Detect which cell encompasses the target text, then output its (X, Y) center coordinate. 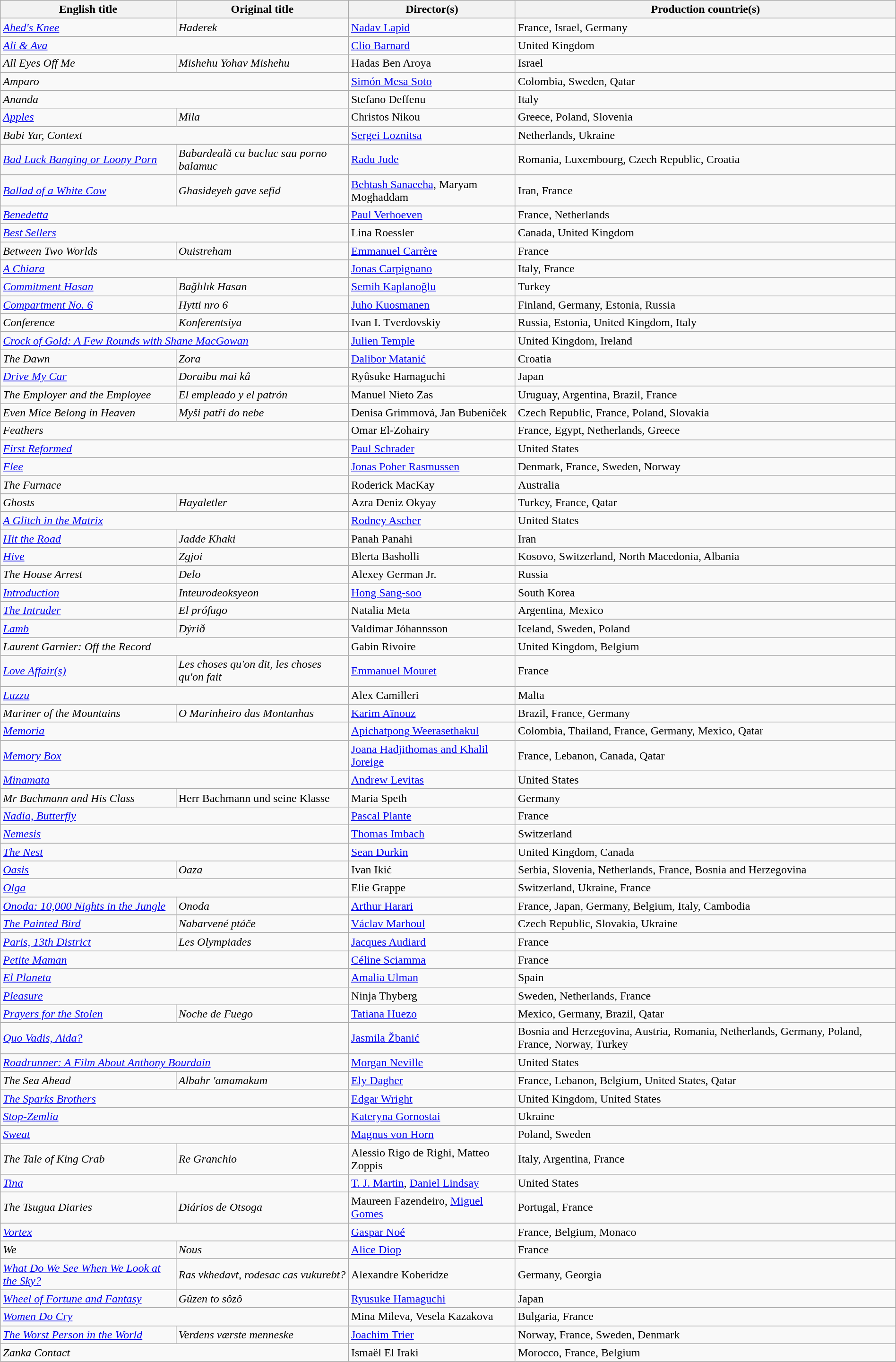
Edgar Wright (432, 1098)
Babi Yar, Context (175, 135)
Ghasideyeh gave sefid (262, 190)
Ali & Ava (175, 45)
Wheel of Fortune and Fantasy (88, 1299)
Sergei Loznitsa (432, 135)
Manuel Nieto Zas (432, 395)
Re Granchio (262, 1159)
Roderick MacKay (432, 484)
Panah Panahi (432, 538)
Paris, 13th District (88, 942)
Iran, France (705, 190)
Spain (705, 978)
Bosnia and Herzegovina, Austria, Romania, Netherlands, Germany, Poland, France, Norway, Turkey (705, 1038)
Olga (175, 888)
The Intruder (88, 611)
United Kingdom, United States (705, 1098)
El empleado y el patrón (262, 395)
Ahed's Knee (88, 27)
Maureen Fazendeiro, Miguel Gomes (432, 1208)
Greece, Poland, Slovenia (705, 117)
Alice Diop (432, 1250)
Iran (705, 538)
Delo (262, 575)
Ghosts (88, 502)
Les choses qu'on dit, les choses qu'on fait (262, 671)
Thomas Imbach (432, 834)
Herr Bachmann und seine Klasse (262, 798)
Ivan I. Tverdovskiy (432, 323)
Luzzu (175, 695)
Denisa Grimmová, Jan Bubeníček (432, 413)
Jonas Poher Rasmussen (432, 466)
Nadia, Butterfly (175, 816)
Czech Republic, Slovakia, Ukraine (705, 924)
Iceland, Sweden, Poland (705, 629)
Verdens værste menneske (262, 1335)
Benedetta (175, 215)
United Kingdom (705, 45)
Mila (262, 117)
Czech Republic, France, Poland, Slovakia (705, 413)
Maria Speth (432, 798)
Australia (705, 484)
El prófugo (262, 611)
Nous (262, 1250)
Hit the Road (88, 538)
Sweat (175, 1134)
Prayers for the Stolen (88, 1014)
All Eyes Off Me (88, 63)
Zora (262, 359)
The Worst Person in the World (88, 1335)
Václav Marhoul (432, 924)
Alexandre Koberidze (432, 1274)
Valdimar Jóhannsson (432, 629)
Nabarvené ptáče (262, 924)
Rodney Ascher (432, 520)
Kosovo, Switzerland, North Macedonia, Albania (705, 557)
The Dawn (88, 359)
Norway, France, Sweden, Denmark (705, 1335)
Best Sellers (175, 233)
Ukraine (705, 1116)
Behtash Sanaeeha, Maryam Moghaddam (432, 190)
Alessio Rigo de Righi, Matteo Zoppis (432, 1159)
Israel (705, 63)
Joachim Trier (432, 1335)
United Kingdom, Ireland (705, 341)
France, Japan, Germany, Belgium, Italy, Cambodia (705, 906)
Jasmila Žbanić (432, 1038)
Croatia (705, 359)
Germany (705, 798)
El Planeta (175, 978)
The Painted Bird (88, 924)
Turkey (705, 287)
What Do We See When We Look at the Sky? (88, 1274)
Stop-Zemlia (175, 1116)
Nadav Lapid (432, 27)
Konferentsiya (262, 323)
Bağlılık Hasan (262, 287)
Germany, Georgia (705, 1274)
Lina Roessler (432, 233)
Noche de Fuego (262, 1014)
Finland, Germany, Estonia, Russia (705, 305)
Ninja Thyberg (432, 996)
Romania, Luxembourg, Czech Republic, Croatia (705, 160)
Blerta Basholli (432, 557)
Zgjoi (262, 557)
Ely Dagher (432, 1080)
Memory Box (175, 755)
Bad Luck Banging or Loony Porn (88, 160)
The House Arrest (88, 575)
Between Two Worlds (88, 251)
Even Mice Belong in Heaven (88, 413)
Director(s) (432, 9)
France, Egypt, Netherlands, Greece (705, 431)
A Glitch in the Matrix (175, 520)
Nemesis (175, 834)
The Furnace (175, 484)
Hive (88, 557)
The Sparks Brothers (175, 1098)
Simón Mesa Soto (432, 81)
O Marinheiro das Montanhas (262, 713)
Hadas Ben Aroya (432, 63)
Haderek (262, 27)
Commitment Hasan (88, 287)
Colombia, Thailand, France, Germany, Mexico, Qatar (705, 731)
France, Israel, Germany (705, 27)
Sean Durkin (432, 852)
Production countrie(s) (705, 9)
Hong Sang-soo (432, 593)
Brazil, France, Germany (705, 713)
Laurent Garnier: Off the Record (175, 647)
Gaspar Noé (432, 1232)
Italy (705, 99)
Jonas Carpignano (432, 269)
The Nest (175, 852)
Paul Schrader (432, 448)
Juho Kuosmanen (432, 305)
Pascal Plante (432, 816)
Hytti nro 6 (262, 305)
Love Affair(s) (88, 671)
Bulgaria, France (705, 1317)
South Korea (705, 593)
Kateryna Gornostai (432, 1116)
Quo Vadis, Aida? (175, 1038)
Italy, Argentina, France (705, 1159)
Morocco, France, Belgium (705, 1353)
Oasis (88, 870)
Switzerland (705, 834)
Gûzen to sôzô (262, 1299)
Jadde Khaki (262, 538)
Serbia, Slovenia, Netherlands, France, Bosnia and Herzegovina (705, 870)
Babardeală cu bucluc sau porno balamuc (262, 160)
Flee (175, 466)
Russia, Estonia, United Kingdom, Italy (705, 323)
Ras vkhedavt, rodesac cas vukurebt? (262, 1274)
Emmanuel Carrère (432, 251)
Turkey, France, Qatar (705, 502)
Apples (88, 117)
Italy, France (705, 269)
Zanka Contact (175, 1353)
Semih Kaplanoğlu (432, 287)
Memoria (175, 731)
Compartment No. 6 (88, 305)
Les Olympiades (262, 942)
The Tale of King Crab (88, 1159)
Mexico, Germany, Brazil, Qatar (705, 1014)
English title (88, 9)
Denmark, France, Sweden, Norway (705, 466)
United Kingdom, Belgium (705, 647)
Ballad of a White Cow (88, 190)
Ismaël El Iraki (432, 1353)
Mishehu Yohav Mishehu (262, 63)
Magnus von Horn (432, 1134)
Diários de Otsoga (262, 1208)
Hayaletler (262, 502)
Amparo (175, 81)
Emmanuel Mouret (432, 671)
Vortex (175, 1232)
Alex Camilleri (432, 695)
Argentina, Mexico (705, 611)
France, Lebanon, Canada, Qatar (705, 755)
We (88, 1250)
Morgan Neville (432, 1062)
Women Do Cry (175, 1317)
Radu Jude (432, 160)
Crock of Gold: A Few Rounds with Shane MacGowan (175, 341)
Amalia Ulman (432, 978)
First Reformed (175, 448)
T. J. Martin, Daniel Lindsay (432, 1183)
Sweden, Netherlands, France (705, 996)
Switzerland, Ukraine, France (705, 888)
Mr Bachmann and His Class (88, 798)
Drive My Car (88, 377)
Céline Sciamma (432, 960)
Onoda (262, 906)
Myši patří do nebe (262, 413)
Ananda (175, 99)
Jacques Audiard (432, 942)
Ouistreham (262, 251)
Elie Grappe (432, 888)
Pleasure (175, 996)
Arthur Harari (432, 906)
The Sea Ahead (88, 1080)
Alexey German Jr. (432, 575)
Minamata (175, 780)
Joana Hadjithomas and Khalil Joreige (432, 755)
Colombia, Sweden, Qatar (705, 81)
Netherlands, Ukraine (705, 135)
Tina (175, 1183)
The Employer and the Employee (88, 395)
Gabin Rivoire (432, 647)
Introduction (88, 593)
Clio Barnard (432, 45)
The Tsugua Diaries (88, 1208)
Malta (705, 695)
Dýrið (262, 629)
Original title (262, 9)
Tatiana Huezo (432, 1014)
Onoda: 10,000 Nights in the Jungle (88, 906)
Julien Temple (432, 341)
Christos Nikou (432, 117)
Ivan Ikić (432, 870)
Lamb (88, 629)
Natalia Meta (432, 611)
Stefano Deffenu (432, 99)
Uruguay, Argentina, Brazil, France (705, 395)
Paul Verhoeven (432, 215)
Petite Maman (175, 960)
Mariner of the Mountains (88, 713)
Roadrunner: A Film About Anthony Bourdain (175, 1062)
Andrew Levitas (432, 780)
Mina Mileva, Vesela Kazakova (432, 1317)
Russia (705, 575)
A Chiara (175, 269)
United Kingdom, Canada (705, 852)
Doraibu mai kâ (262, 377)
France, Belgium, Monaco (705, 1232)
Apichatpong Weerasethakul (432, 731)
Dalibor Matanić (432, 359)
Karim Aïnouz (432, 713)
Poland, Sweden (705, 1134)
Inteurodeoksyeon (262, 593)
Azra Deniz Okyay (432, 502)
Feathers (175, 431)
Ryûsuke Hamaguchi (432, 377)
Albahr 'amamakum (262, 1080)
Portugal, France (705, 1208)
France, Lebanon, Belgium, United States, Qatar (705, 1080)
Oaza (262, 870)
Ryusuke Hamaguchi (432, 1299)
Omar El-Zohairy (432, 431)
Conference (88, 323)
Canada, United Kingdom (705, 233)
France, Netherlands (705, 215)
